Find where the given text appears and provide that cell's center as (x, y) coordinate. 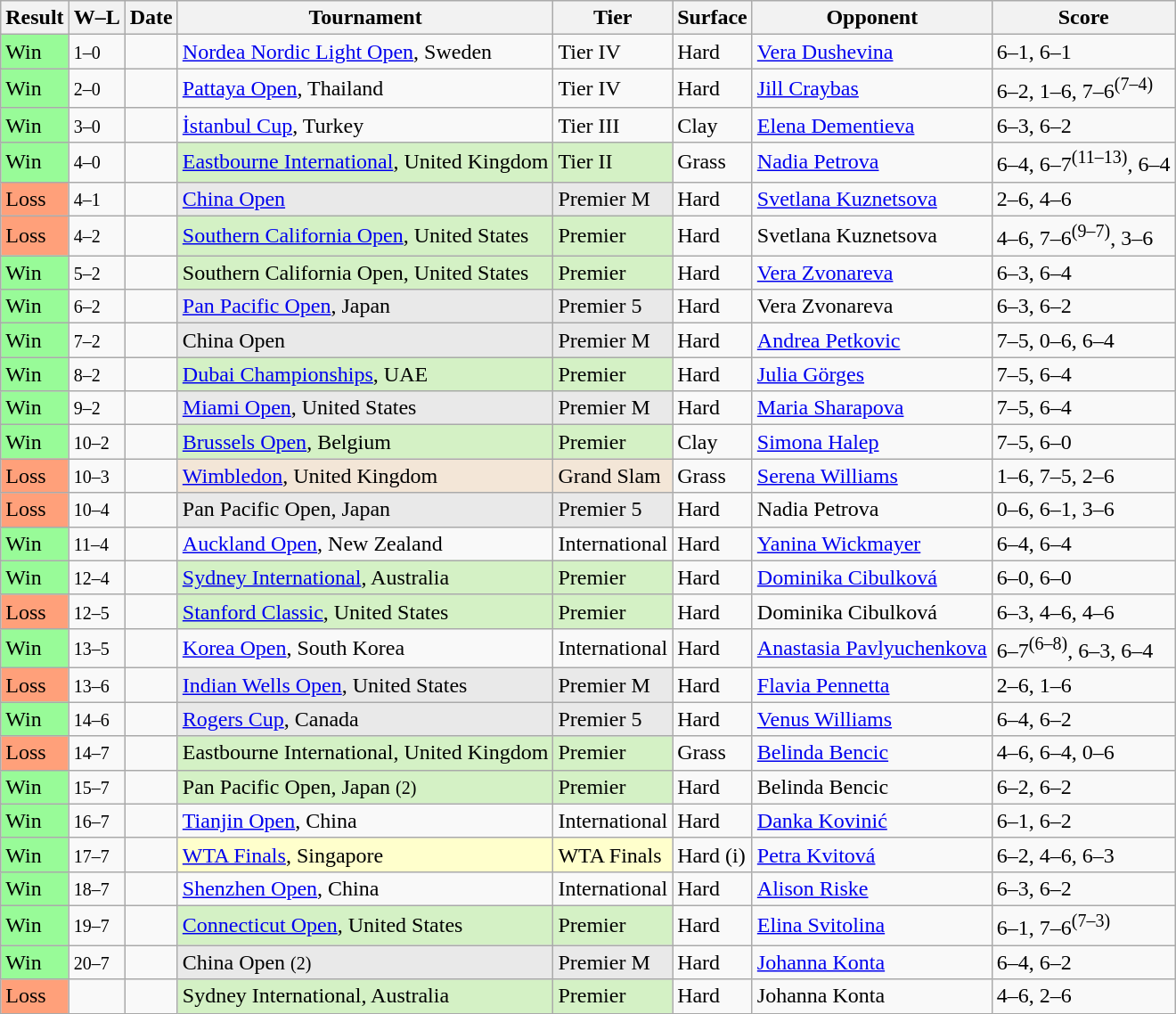
6–0, 6–0 (1083, 577)
Elina Svitolina (871, 925)
6–4, 6–4 (1083, 544)
Elena Dementieva (871, 125)
Venus Williams (871, 719)
Stanford Classic, United States (365, 611)
6–3, 6–4 (1083, 273)
Score (1083, 18)
2–6, 4–6 (1083, 199)
Nordea Nordic Light Open, Sweden (365, 52)
3–0 (96, 125)
Tianjin Open, China (365, 821)
Petra Kvitová (871, 855)
6–3, 4–6, 4–6 (1083, 611)
Dubai Championships, UAE (365, 374)
4–6, 2–6 (1083, 996)
Jill Craybas (871, 89)
Danka Kovinić (871, 821)
15–7 (96, 787)
Pan Pacific Open, Japan (2) (365, 787)
W–L (96, 18)
Alison Riske (871, 888)
Indian Wells Open, United States (365, 685)
6–2, 4–6, 6–3 (1083, 855)
6–1, 6–2 (1083, 821)
10–2 (96, 442)
Miami Open, United States (365, 408)
2–0 (96, 89)
20–7 (96, 962)
2–6, 1–6 (1083, 685)
0–6, 6–1, 3–6 (1083, 510)
10–4 (96, 510)
Serena Williams (871, 476)
Andrea Petkovic (871, 340)
Flavia Pennetta (871, 685)
Vera Dushevina (871, 52)
9–2 (96, 408)
1–0 (96, 52)
Julia Görges (871, 374)
Opponent (871, 18)
İstanbul Cup, Turkey (365, 125)
4–1 (96, 199)
6–4, 6–7(11–13), 6–4 (1083, 162)
Tier (613, 18)
14–6 (96, 719)
Simona Halep (871, 442)
18–7 (96, 888)
Pattaya Open, Thailand (365, 89)
WTA Finals, Singapore (365, 855)
4–0 (96, 162)
6–7(6–8), 6–3, 6–4 (1083, 649)
Tournament (365, 18)
Wimbledon, United Kingdom (365, 476)
13–5 (96, 649)
Korea Open, South Korea (365, 649)
5–2 (96, 273)
4–6, 7–6(9–7), 3–6 (1083, 235)
7–2 (96, 340)
Rogers Cup, Canada (365, 719)
Surface (713, 18)
16–7 (96, 821)
China Open (2) (365, 962)
8–2 (96, 374)
4–6, 6–4, 0–6 (1083, 753)
Result (35, 18)
1–6, 7–5, 2–6 (1083, 476)
Hard (i) (713, 855)
Maria Sharapova (871, 408)
6–1, 7–6(7–3) (1083, 925)
7–5, 6–0 (1083, 442)
11–4 (96, 544)
19–7 (96, 925)
6–1, 6–1 (1083, 52)
Yanina Wickmayer (871, 544)
12–5 (96, 611)
Shenzhen Open, China (365, 888)
Anastasia Pavlyuchenkova (871, 649)
WTA Finals (613, 855)
6–2, 6–2 (1083, 787)
Tier III (613, 125)
Date (151, 18)
Connecticut Open, United States (365, 925)
17–7 (96, 855)
4–2 (96, 235)
6–2 (96, 307)
Auckland Open, New Zealand (365, 544)
10–3 (96, 476)
6–2, 1–6, 7–6(7–4) (1083, 89)
Brussels Open, Belgium (365, 442)
13–6 (96, 685)
Grand Slam (613, 476)
14–7 (96, 753)
Tier II (613, 162)
7–5, 0–6, 6–4 (1083, 340)
12–4 (96, 577)
